Extract the [X, Y] coordinate from the center of the cell holding the provided text.  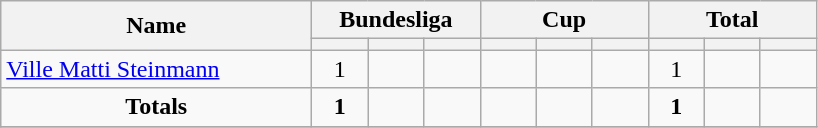
Bundesliga [396, 20]
Ville Matti Steinmann [156, 69]
Total [732, 20]
Cup [564, 20]
Totals [156, 107]
Name [156, 26]
